Search for the cell housing the specified text and yield its [X, Y] center coordinate. 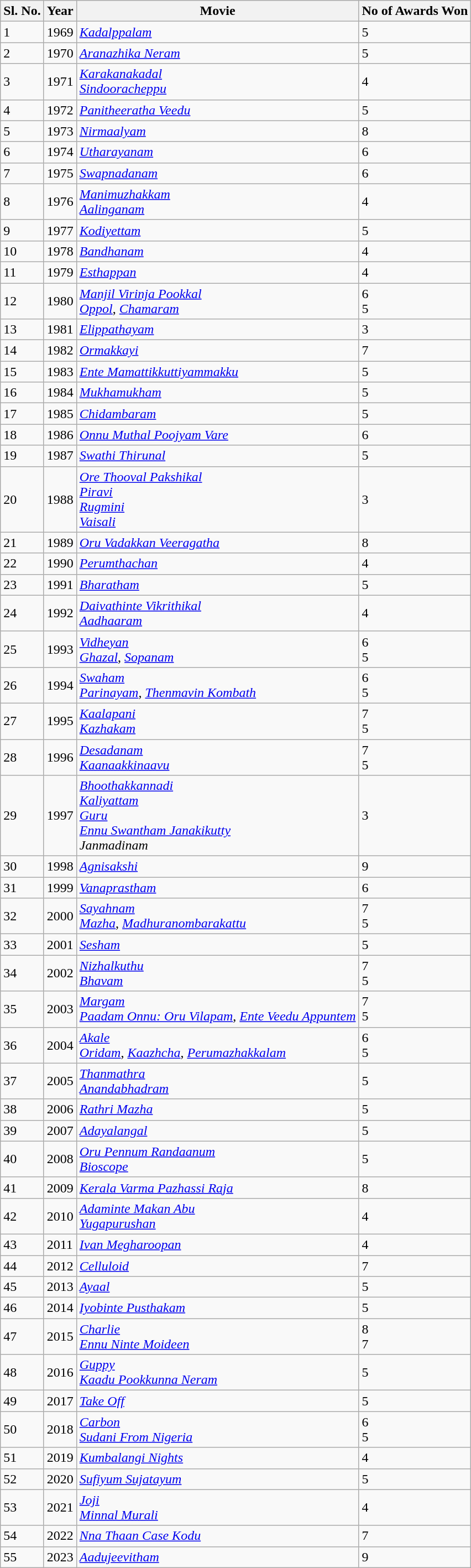
1997 [60, 816]
Kerala Varma Pazhassi Raja [218, 1187]
Kadalppalam [218, 32]
GuppyKaadu Pookkunna Neram [218, 1373]
1978 [60, 251]
2022 [60, 1536]
36 [22, 1045]
Iyobinte Pusthakam [218, 1308]
Celluloid [218, 1266]
1984 [60, 393]
42 [22, 1216]
VidheyanGhazal, Sopanam [218, 649]
1996 [60, 757]
35 [22, 1009]
Onnu Muthal Poojyam Vare [218, 435]
No of Awards Won [415, 11]
Swathi Thirunal [218, 456]
Bharatham [218, 585]
54 [22, 1536]
11 [22, 272]
2006 [60, 1109]
38 [22, 1109]
Bandhanam [218, 251]
46 [22, 1308]
SwahamParinayam, Thenmavin Kombath [218, 685]
1994 [60, 685]
1971 [60, 82]
Year [60, 11]
1991 [60, 585]
17 [22, 414]
2007 [60, 1131]
50 [22, 1429]
1986 [60, 435]
44 [22, 1266]
Ayaal [218, 1287]
13 [22, 330]
24 [22, 613]
1973 [60, 131]
Agnisakshi [218, 867]
22 [22, 564]
32 [22, 916]
KaalapaniKazhakam [218, 721]
2009 [60, 1187]
Swapnadanam [218, 173]
1 [22, 32]
39 [22, 1131]
45 [22, 1287]
31 [22, 888]
Vanaprastham [218, 888]
2023 [60, 1557]
Elippathayam [218, 330]
1979 [60, 272]
Daivathinte VikrithikalAadhaaram [218, 613]
1975 [60, 173]
Manimuzhakkam Aalinganam [218, 201]
26 [22, 685]
2010 [60, 1216]
BhoothakkannadiKaliyattamGuruEnnu Swantham JanakikuttyJanmadinam [218, 816]
29 [22, 816]
47 [22, 1336]
2011 [60, 1244]
2002 [60, 973]
20 [22, 499]
Adayalangal [218, 1131]
Oru Pennum RandaanumBioscope [218, 1159]
1987 [60, 456]
1992 [60, 613]
1977 [60, 230]
Esthappan [218, 272]
CharlieEnnu Ninte Moideen [218, 1336]
Ormakkayi [218, 351]
1969 [60, 32]
23 [22, 585]
49 [22, 1401]
10 [22, 251]
30 [22, 867]
1972 [60, 110]
Perumthachan [218, 564]
2000 [60, 916]
15 [22, 372]
1990 [60, 564]
Aadujeevitham [218, 1557]
2020 [60, 1479]
18 [22, 435]
Ente Mamattikkuttiyammakku [218, 372]
87 [415, 1336]
1998 [60, 867]
JojiMinnal Murali [218, 1508]
2008 [60, 1159]
SayahnamMazha, Madhuranombarakattu [218, 916]
19 [22, 456]
2004 [60, 1045]
Panitheeratha Veedu [218, 110]
51 [22, 1458]
Adaminte Makan AbuYugapurushan [218, 1216]
1983 [60, 372]
55 [22, 1557]
2005 [60, 1081]
Take Off [218, 1401]
2015 [60, 1336]
DesadanamKaanaakkinaavu [218, 757]
Utharayanam [218, 152]
1981 [60, 330]
1995 [60, 721]
2017 [60, 1401]
Sesham [218, 945]
MargamPaadam Onnu: Oru Vilapam, Ente Veedu Appuntem [218, 1009]
2016 [60, 1373]
33 [22, 945]
14 [22, 351]
2019 [60, 1458]
2012 [60, 1266]
2003 [60, 1009]
Kumbalangi Nights [218, 1458]
2013 [60, 1287]
Sufiyum Sujatayum [218, 1479]
16 [22, 393]
2018 [60, 1429]
1988 [60, 499]
Oru Vadakkan Veeragatha [218, 543]
1993 [60, 649]
ThanmathraAnandabhadram [218, 1081]
1999 [60, 888]
40 [22, 1159]
21 [22, 543]
1974 [60, 152]
28 [22, 757]
27 [22, 721]
Ore Thooval PakshikalPiraviRugminiVaisali [218, 499]
1970 [60, 53]
Movie [218, 11]
34 [22, 973]
Mukhamukham [218, 393]
2014 [60, 1308]
Rathri Mazha [218, 1109]
1976 [60, 201]
Nna Thaan Case Kodu [218, 1536]
1980 [60, 301]
37 [22, 1081]
1989 [60, 543]
Ivan Megharoopan [218, 1244]
2 [22, 53]
KarakanakadalSindooracheppu [218, 82]
12 [22, 301]
1985 [60, 414]
25 [22, 649]
NizhalkuthuBhavam [218, 973]
AkaleOridam, Kaazhcha, Perumazhakkalam [218, 1045]
Manjil Virinja PookkalOppol, Chamaram [218, 301]
2001 [60, 945]
43 [22, 1244]
Kodiyettam [218, 230]
1982 [60, 351]
CarbonSudani From Nigeria [218, 1429]
2021 [60, 1508]
Chidambaram [218, 414]
41 [22, 1187]
53 [22, 1508]
Aranazhika Neram [218, 53]
52 [22, 1479]
48 [22, 1373]
Nirmaalyam [218, 131]
Sl. No. [22, 11]
